Locate the cell with the specified text and output its [x, y] center coordinate. 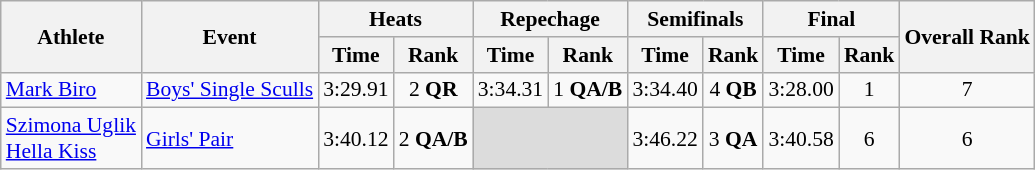
3:34.40 [664, 90]
4 QB [734, 90]
Semifinals [695, 19]
3:29.91 [356, 90]
Mark Biro [71, 90]
Event [230, 36]
3:46.22 [664, 138]
3:40.12 [356, 138]
Szimona UglikHella Kiss [71, 138]
Overall Rank [966, 36]
3:40.58 [800, 138]
2 QA/B [434, 138]
Boys' Single Sculls [230, 90]
3:28.00 [800, 90]
3:34.31 [510, 90]
7 [966, 90]
3 QA [734, 138]
Final [831, 19]
1 [870, 90]
2 QR [434, 90]
1 QA/B [588, 90]
Girls' Pair [230, 138]
Heats [396, 19]
Repechage [550, 19]
Athlete [71, 36]
